Output the [x, y] coordinate of the center of the cell containing the given text.  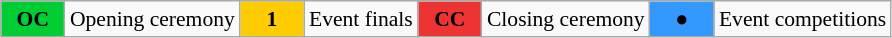
OC [33, 19]
Opening ceremony [152, 19]
1 [272, 19]
● [682, 19]
Event competitions [802, 19]
CC [450, 19]
Closing ceremony [566, 19]
Event finals [361, 19]
